Return the [x, y] coordinate for the center point of the cell that contains the specified text.  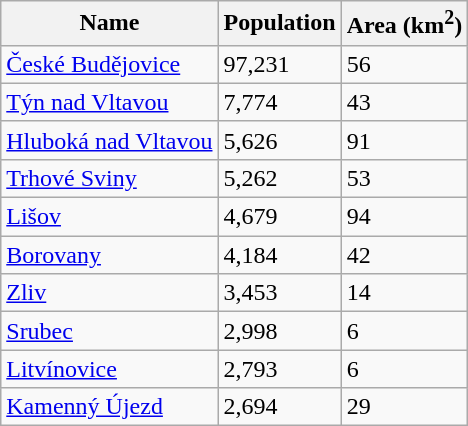
Litvínovice [110, 369]
4,679 [280, 217]
53 [404, 178]
29 [404, 407]
2,793 [280, 369]
Borovany [110, 255]
2,694 [280, 407]
Týn nad Vltavou [110, 102]
Population [280, 24]
Srubec [110, 331]
97,231 [280, 64]
14 [404, 293]
7,774 [280, 102]
Trhové Sviny [110, 178]
Hluboká nad Vltavou [110, 140]
Zliv [110, 293]
42 [404, 255]
56 [404, 64]
3,453 [280, 293]
2,998 [280, 331]
Name [110, 24]
4,184 [280, 255]
5,262 [280, 178]
94 [404, 217]
5,626 [280, 140]
Kamenný Újezd [110, 407]
České Budějovice [110, 64]
43 [404, 102]
91 [404, 140]
Area (km2) [404, 24]
Lišov [110, 217]
